Return the [x, y] coordinate for the center point of the cell that contains the specified text.  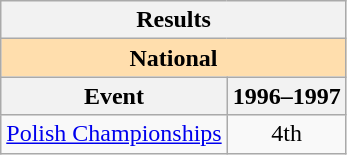
4th [286, 134]
1996–1997 [286, 96]
Polish Championships [114, 134]
Event [114, 96]
National [174, 58]
Results [174, 20]
